Pinpoint the cell where the given text exists, returning its (x, y) midpoint coordinate. 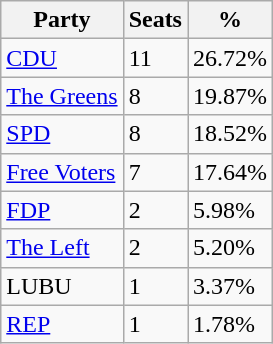
REP (62, 324)
3.37% (230, 286)
11 (155, 58)
% (230, 20)
LUBU (62, 286)
5.20% (230, 248)
The Left (62, 248)
7 (155, 172)
Seats (155, 20)
19.87% (230, 96)
5.98% (230, 210)
The Greens (62, 96)
26.72% (230, 58)
Free Voters (62, 172)
18.52% (230, 134)
17.64% (230, 172)
SPD (62, 134)
FDP (62, 210)
1.78% (230, 324)
CDU (62, 58)
Party (62, 20)
